Extract the [x, y] coordinate from the center of the cell holding the provided text.  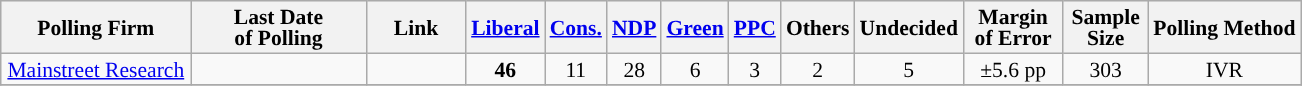
3 [755, 68]
28 [634, 68]
11 [576, 68]
Polling Method [1224, 27]
Polling Firm [96, 27]
5 [909, 68]
Mainstreet Research [96, 68]
303 [1106, 68]
±5.6 pp [1013, 68]
2 [818, 68]
Others [818, 27]
IVR [1224, 68]
PPC [755, 27]
Marginof Error [1013, 27]
NDP [634, 27]
Undecided [909, 27]
SampleSize [1106, 27]
6 [694, 68]
Liberal [505, 27]
Link [416, 27]
Green [694, 27]
Last Dateof Polling [278, 27]
Cons. [576, 27]
46 [505, 68]
